Output the (x, y) coordinate of the center of the cell containing the given text.  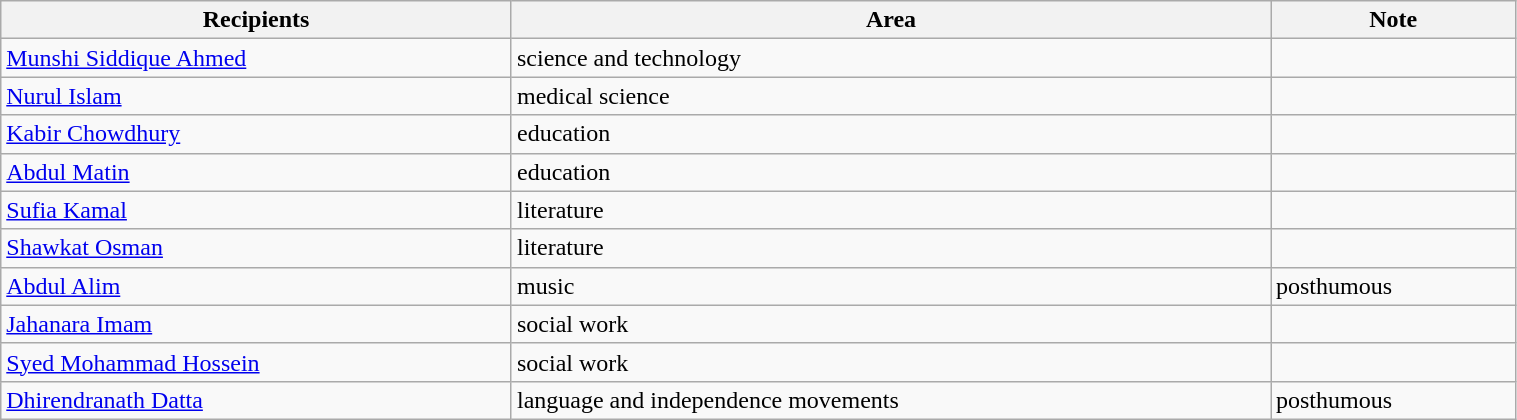
Area (890, 20)
medical science (890, 96)
Abdul Alim (256, 286)
Dhirendranath Datta (256, 400)
music (890, 286)
Note (1393, 20)
Syed Mohammad Hossein (256, 362)
Sufia Kamal (256, 210)
Jahanara Imam (256, 324)
Abdul Matin (256, 172)
Shawkat Osman (256, 248)
language and independence movements (890, 400)
Nurul Islam (256, 96)
science and technology (890, 58)
Recipients (256, 20)
Munshi Siddique Ahmed (256, 58)
Kabir Chowdhury (256, 134)
